Detect which cell encompasses the target text, then output its [X, Y] center coordinate. 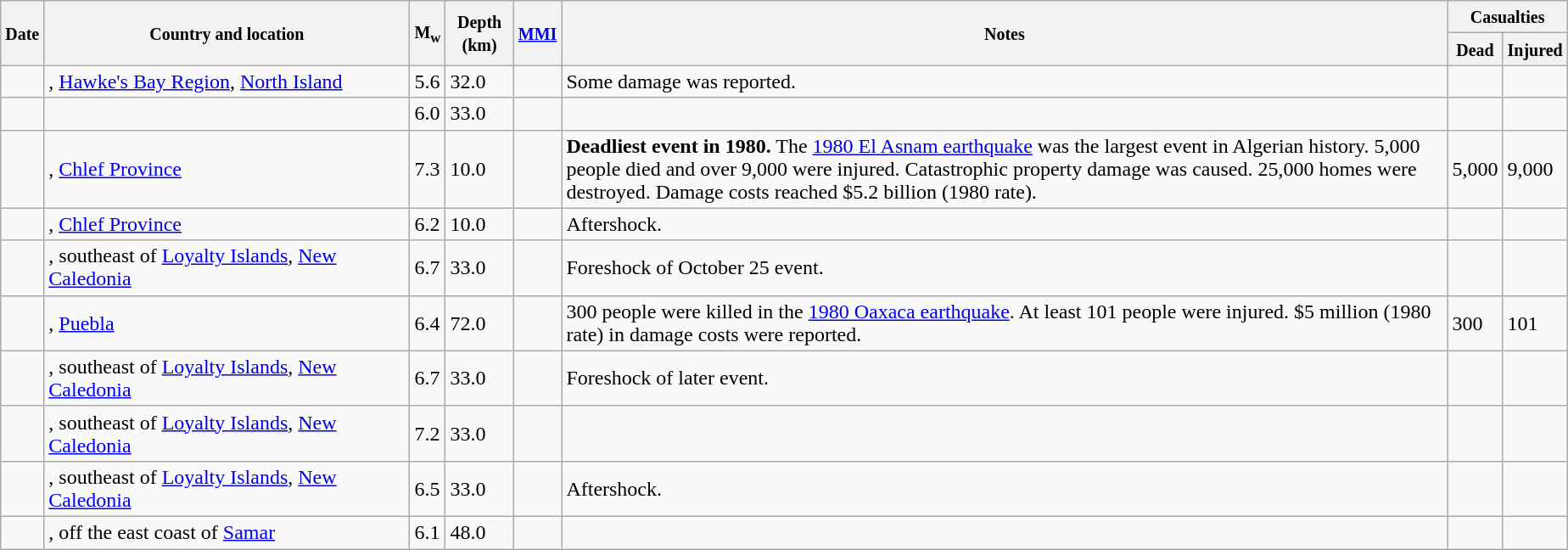
6.1 [428, 532]
48.0 [479, 532]
Depth (km) [479, 33]
5.6 [428, 81]
6.0 [428, 114]
Foreshock of October 25 event. [1005, 268]
6.5 [428, 489]
72.0 [479, 323]
Date [22, 33]
32.0 [479, 81]
Notes [1005, 33]
Dead [1475, 49]
7.3 [428, 169]
6.2 [428, 224]
Foreshock of later event. [1005, 379]
, Hawke's Bay Region, North Island [227, 81]
Mw [428, 33]
300 people were killed in the 1980 Oaxaca earthquake. At least 101 people were injured. $5 million (1980 rate) in damage costs were reported. [1005, 323]
Some damage was reported. [1005, 81]
9,000 [1535, 169]
Injured [1535, 49]
101 [1535, 323]
300 [1475, 323]
6.4 [428, 323]
Casualties [1507, 17]
7.2 [428, 433]
MMI [538, 33]
, Puebla [227, 323]
, off the east coast of Samar [227, 532]
5,000 [1475, 169]
Country and location [227, 33]
